Return [X, Y] of the center of cell containing provided text 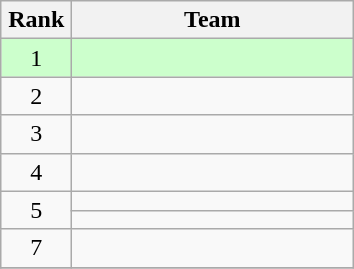
1 [36, 58]
4 [36, 172]
Team [212, 20]
7 [36, 248]
Rank [36, 20]
5 [36, 210]
3 [36, 134]
2 [36, 96]
